Pinpoint the cell where the given text exists, returning its [X, Y] midpoint coordinate. 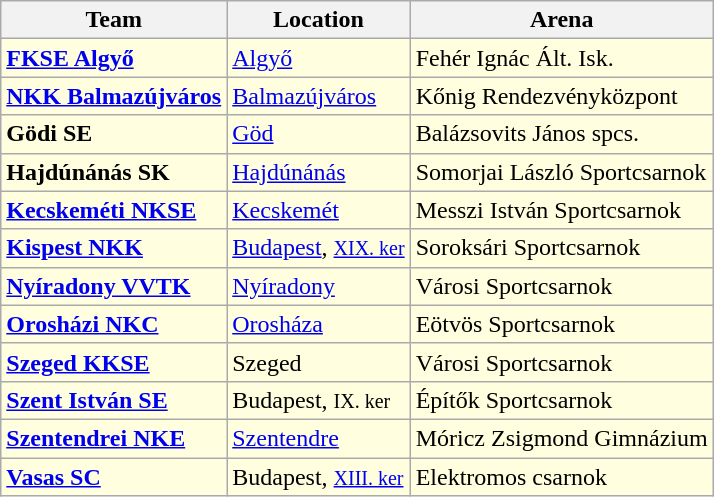
Kőnig Rendezvényközpont [562, 96]
Soroksári Sportcsarnok [562, 248]
Fehér Ignác Ált. Isk. [562, 58]
Team [114, 20]
Kecskeméti NKSE [114, 210]
Orosháza [318, 324]
Algyő [318, 58]
NKK Balmazújváros [114, 96]
Vasas SC [114, 477]
Somorjai László Sportcsarnok [562, 172]
Gödi SE [114, 134]
Hajdúnánás SK [114, 172]
Balázsovits János spcs. [562, 134]
Nyíradony [318, 286]
Móricz Zsigmond Gimnázium [562, 438]
Szentendre [318, 438]
Hajdúnánás [318, 172]
Szentendrei NKE [114, 438]
Eötvös Sportcsarnok [562, 324]
Elektromos csarnok [562, 477]
Location [318, 20]
Budapest, IX. ker [318, 400]
Arena [562, 20]
Szent István SE [114, 400]
Kispest NKK [114, 248]
Orosházi NKC [114, 324]
Nyíradony VVTK [114, 286]
Balmazújváros [318, 96]
Építők Sportcsarnok [562, 400]
Szeged KKSE [114, 362]
Budapest, XIX. ker [318, 248]
Messzi István Sportcsarnok [562, 210]
Budapest, XIII. ker [318, 477]
Kecskemét [318, 210]
FKSE Algyő [114, 58]
Szeged [318, 362]
Göd [318, 134]
